Find where the given text appears and provide that cell's center as (x, y) coordinate. 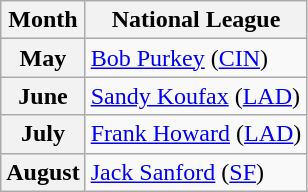
July (43, 134)
June (43, 96)
Sandy Koufax (LAD) (196, 96)
National League (196, 20)
Month (43, 20)
Frank Howard (LAD) (196, 134)
May (43, 58)
August (43, 172)
Jack Sanford (SF) (196, 172)
Bob Purkey (CIN) (196, 58)
